Return the (x, y) coordinate for the center point of the cell that contains the specified text.  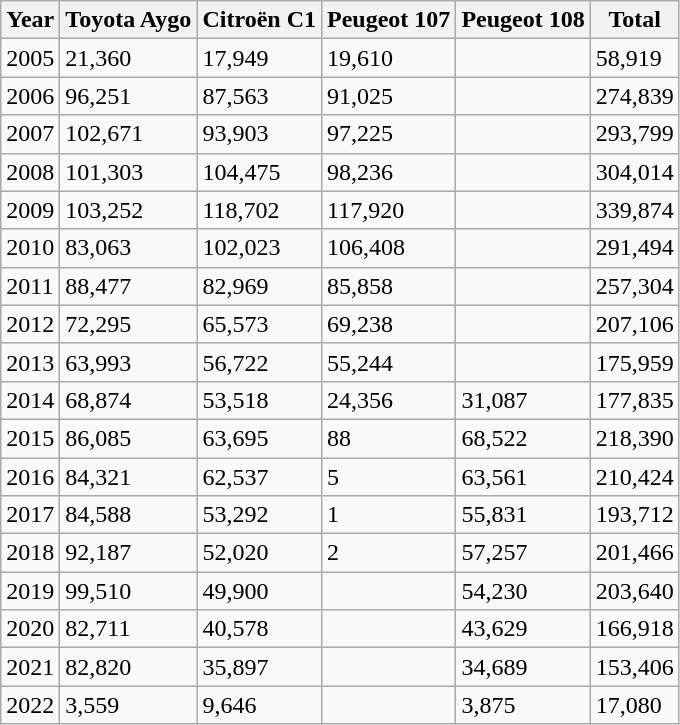
Peugeot 107 (389, 20)
210,424 (634, 477)
2010 (30, 248)
88,477 (128, 286)
1 (389, 515)
84,321 (128, 477)
98,236 (389, 172)
40,578 (260, 629)
63,561 (523, 477)
2017 (30, 515)
207,106 (634, 324)
57,257 (523, 553)
103,252 (128, 210)
34,689 (523, 667)
83,063 (128, 248)
49,900 (260, 591)
2012 (30, 324)
3,559 (128, 705)
304,014 (634, 172)
24,356 (389, 400)
2020 (30, 629)
88 (389, 438)
2018 (30, 553)
53,518 (260, 400)
19,610 (389, 58)
5 (389, 477)
118,702 (260, 210)
82,711 (128, 629)
106,408 (389, 248)
2022 (30, 705)
17,949 (260, 58)
92,187 (128, 553)
Total (634, 20)
203,640 (634, 591)
2 (389, 553)
117,920 (389, 210)
87,563 (260, 96)
63,695 (260, 438)
291,494 (634, 248)
102,023 (260, 248)
68,522 (523, 438)
62,537 (260, 477)
2008 (30, 172)
21,360 (128, 58)
2016 (30, 477)
99,510 (128, 591)
96,251 (128, 96)
257,304 (634, 286)
3,875 (523, 705)
56,722 (260, 362)
93,903 (260, 134)
339,874 (634, 210)
84,588 (128, 515)
68,874 (128, 400)
2005 (30, 58)
97,225 (389, 134)
82,969 (260, 286)
177,835 (634, 400)
72,295 (128, 324)
86,085 (128, 438)
17,080 (634, 705)
2011 (30, 286)
65,573 (260, 324)
Toyota Aygo (128, 20)
69,238 (389, 324)
Year (30, 20)
274,839 (634, 96)
201,466 (634, 553)
55,831 (523, 515)
104,475 (260, 172)
293,799 (634, 134)
85,858 (389, 286)
9,646 (260, 705)
82,820 (128, 667)
175,959 (634, 362)
54,230 (523, 591)
31,087 (523, 400)
Peugeot 108 (523, 20)
2021 (30, 667)
2015 (30, 438)
58,919 (634, 58)
193,712 (634, 515)
35,897 (260, 667)
55,244 (389, 362)
102,671 (128, 134)
63,993 (128, 362)
Citroën C1 (260, 20)
101,303 (128, 172)
2014 (30, 400)
2007 (30, 134)
2009 (30, 210)
2019 (30, 591)
43,629 (523, 629)
91,025 (389, 96)
52,020 (260, 553)
218,390 (634, 438)
153,406 (634, 667)
166,918 (634, 629)
53,292 (260, 515)
2013 (30, 362)
2006 (30, 96)
